Return the (x, y) coordinate for the center point of the cell that contains the specified text.  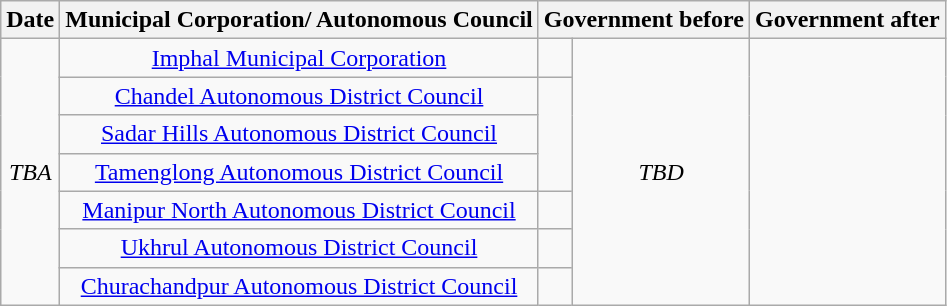
Government after (848, 20)
Ukhrul Autonomous District Council (299, 248)
Imphal Municipal Corporation (299, 58)
Date (30, 20)
Tamenglong Autonomous District Council (299, 172)
Manipur North Autonomous District Council (299, 210)
Churachandpur Autonomous District Council (299, 286)
Government before (644, 20)
Sadar Hills Autonomous District Council (299, 134)
TBD (662, 172)
Municipal Corporation/ Autonomous Council (299, 20)
TBA (30, 172)
Chandel Autonomous District Council (299, 96)
